Return the (X, Y) coordinate for the center point of the cell that contains the specified text.  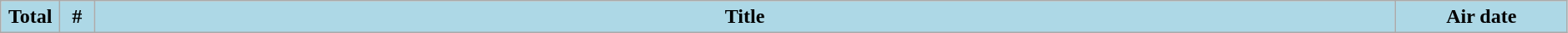
Total (30, 17)
# (77, 17)
Title (745, 17)
Air date (1481, 17)
